Determine the (X, Y) coordinate at the center of the cell enclosing the given text.  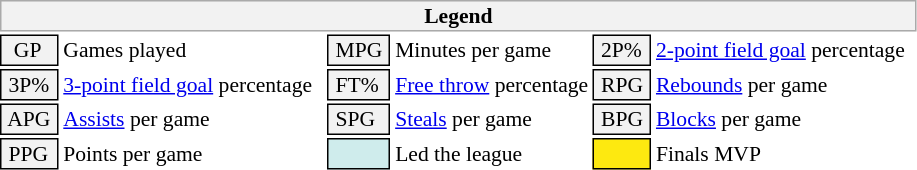
3P% (30, 85)
2-point field goal percentage (785, 50)
3-point field goal percentage (193, 85)
Minutes per game (492, 50)
Rebounds per game (785, 85)
Free throw percentage (492, 85)
PPG (30, 154)
Steals per game (492, 120)
Blocks per game (785, 120)
2P% (622, 50)
GP (30, 50)
SPG (359, 120)
Assists per game (193, 120)
RPG (622, 85)
MPG (359, 50)
Finals MVP (785, 154)
BPG (622, 120)
Led the league (492, 154)
APG (30, 120)
FT% (359, 85)
Legend (458, 16)
Games played (193, 50)
Points per game (193, 154)
